For the text-containing cell, return its midpoint in (x, y) coordinate format. 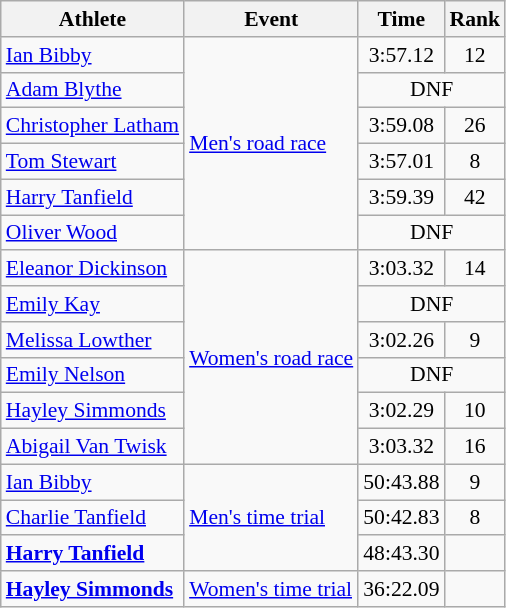
3:02.26 (401, 340)
Oliver Wood (92, 233)
Christopher Latham (92, 126)
Tom Stewart (92, 162)
Time (401, 19)
Rank (476, 19)
16 (476, 447)
Emily Nelson (92, 375)
Men's time trial (271, 518)
Women's road race (271, 358)
14 (476, 269)
Adam Blythe (92, 90)
3:02.29 (401, 411)
Abigail Van Twisk (92, 447)
Melissa Lowther (92, 340)
Women's time trial (271, 589)
3:57.12 (401, 55)
42 (476, 197)
3:57.01 (401, 162)
Event (271, 19)
50:43.88 (401, 482)
48:43.30 (401, 554)
3:59.39 (401, 197)
26 (476, 126)
50:42.83 (401, 518)
36:22.09 (401, 589)
Emily Kay (92, 304)
Men's road race (271, 144)
10 (476, 411)
12 (476, 55)
Charlie Tanfield (92, 518)
Athlete (92, 19)
3:59.08 (401, 126)
Eleanor Dickinson (92, 269)
